Capture the cell that displays the provided text and extract its (X, Y) central coordinate. 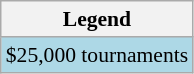
Legend (97, 19)
$25,000 tournaments (97, 55)
